Extract the (X, Y) coordinate from the center of the cell holding the provided text.  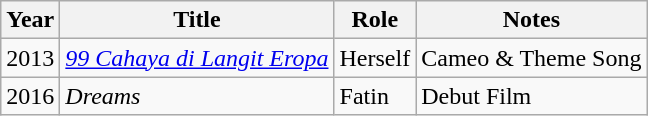
2013 (30, 58)
Fatin (375, 96)
Debut Film (532, 96)
2016 (30, 96)
Title (197, 20)
Herself (375, 58)
99 Cahaya di Langit Eropa (197, 58)
Cameo & Theme Song (532, 58)
Notes (532, 20)
Year (30, 20)
Role (375, 20)
Dreams (197, 96)
